For the text-containing cell, return its midpoint in [x, y] coordinate format. 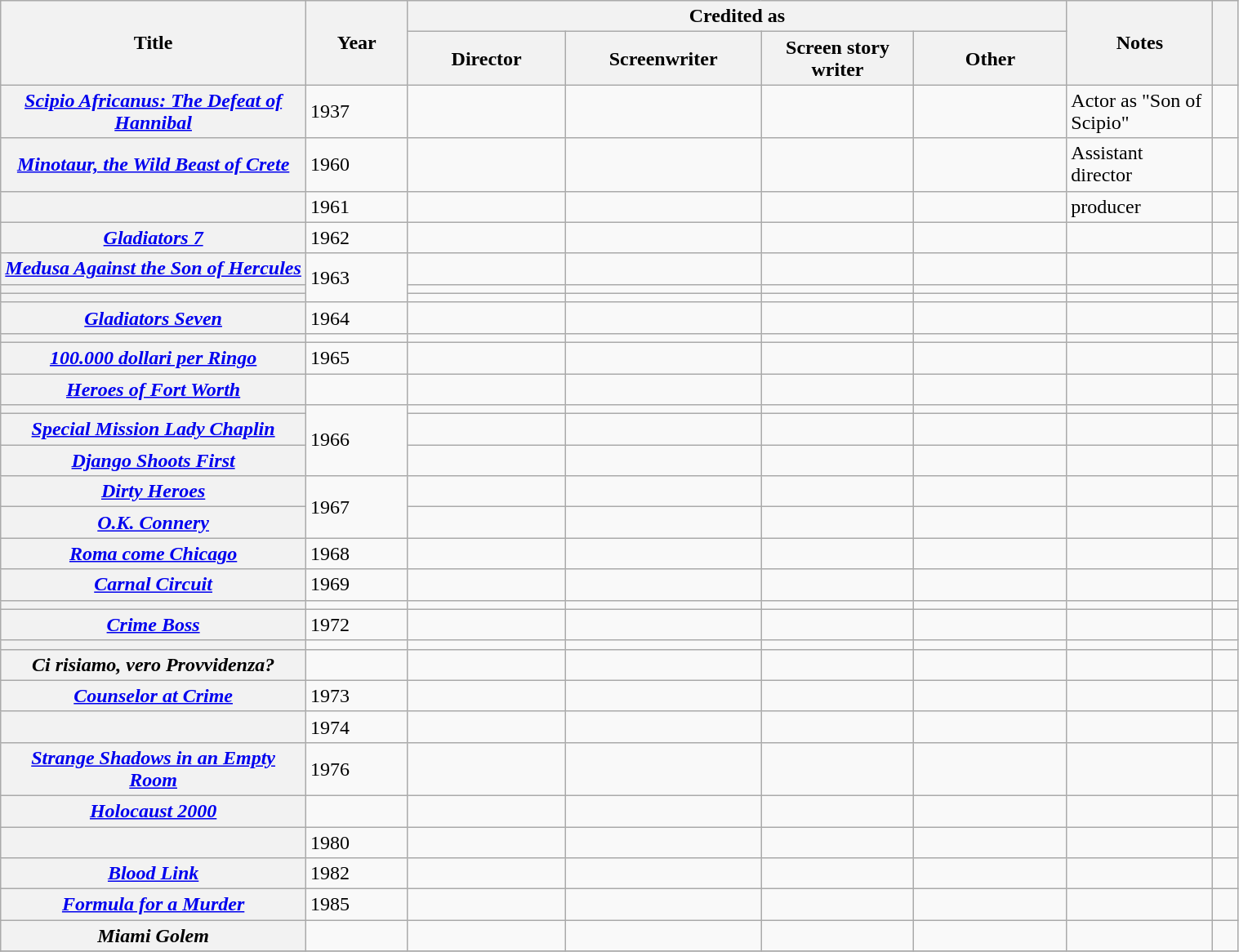
1985 [356, 905]
O.K. Connery [154, 523]
Miami Golem [154, 936]
1962 [356, 238]
Credited as [737, 16]
Carnal Circuit [154, 585]
Director [487, 59]
1973 [356, 696]
1937 [356, 111]
Strange Shadows in an Empty Room [154, 769]
Scipio Africanus: The Defeat of Hannibal [154, 111]
Holocaust 2000 [154, 811]
Title [154, 42]
producer [1140, 207]
1974 [356, 727]
Minotaur, the Wild Beast of Crete [154, 165]
Gladiators Seven [154, 318]
1961 [356, 207]
Crime Boss [154, 625]
1982 [356, 874]
1967 [356, 507]
1968 [356, 554]
Blood Link [154, 874]
Ci risiamo, vero Provvidenza? [154, 665]
100.000 dollari per Ringo [154, 358]
Other [990, 59]
Roma come Chicago [154, 554]
Dirty Heroes [154, 492]
Medusa Against the Son of Hercules [154, 269]
Heroes of Fort Worth [154, 389]
1965 [356, 358]
1964 [356, 318]
Special Mission Lady Chaplin [154, 429]
1976 [356, 769]
Formula for a Murder [154, 905]
1960 [356, 165]
Screen story writer [838, 59]
Notes [1140, 42]
1972 [356, 625]
1980 [356, 842]
Gladiators 7 [154, 238]
Actor as "Son of Scipio" [1140, 111]
Counselor at Crime [154, 696]
Django Shoots First [154, 460]
1963 [356, 278]
1966 [356, 441]
Screenwriter [663, 59]
Assistant director [1140, 165]
1969 [356, 585]
Year [356, 42]
